Detect which cell encompasses the target text, then output its [X, Y] center coordinate. 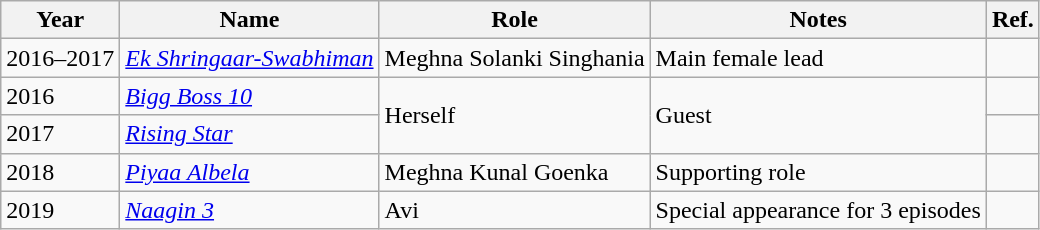
2016–2017 [60, 58]
Guest [818, 115]
Main female lead [818, 58]
Avi [514, 210]
Meghna Kunal Goenka [514, 172]
Year [60, 20]
Supporting role [818, 172]
2017 [60, 134]
2018 [60, 172]
Name [250, 20]
Special appearance for 3 episodes [818, 210]
Bigg Boss 10 [250, 96]
Piyaa Albela [250, 172]
Herself [514, 115]
Role [514, 20]
2019 [60, 210]
Ek Shringaar-Swabhiman [250, 58]
Meghna Solanki Singhania [514, 58]
2016 [60, 96]
Naagin 3 [250, 210]
Notes [818, 20]
Ref. [1012, 20]
Rising Star [250, 134]
